Scan for the cell matching the given text and deliver its [x, y] coordinate at center. 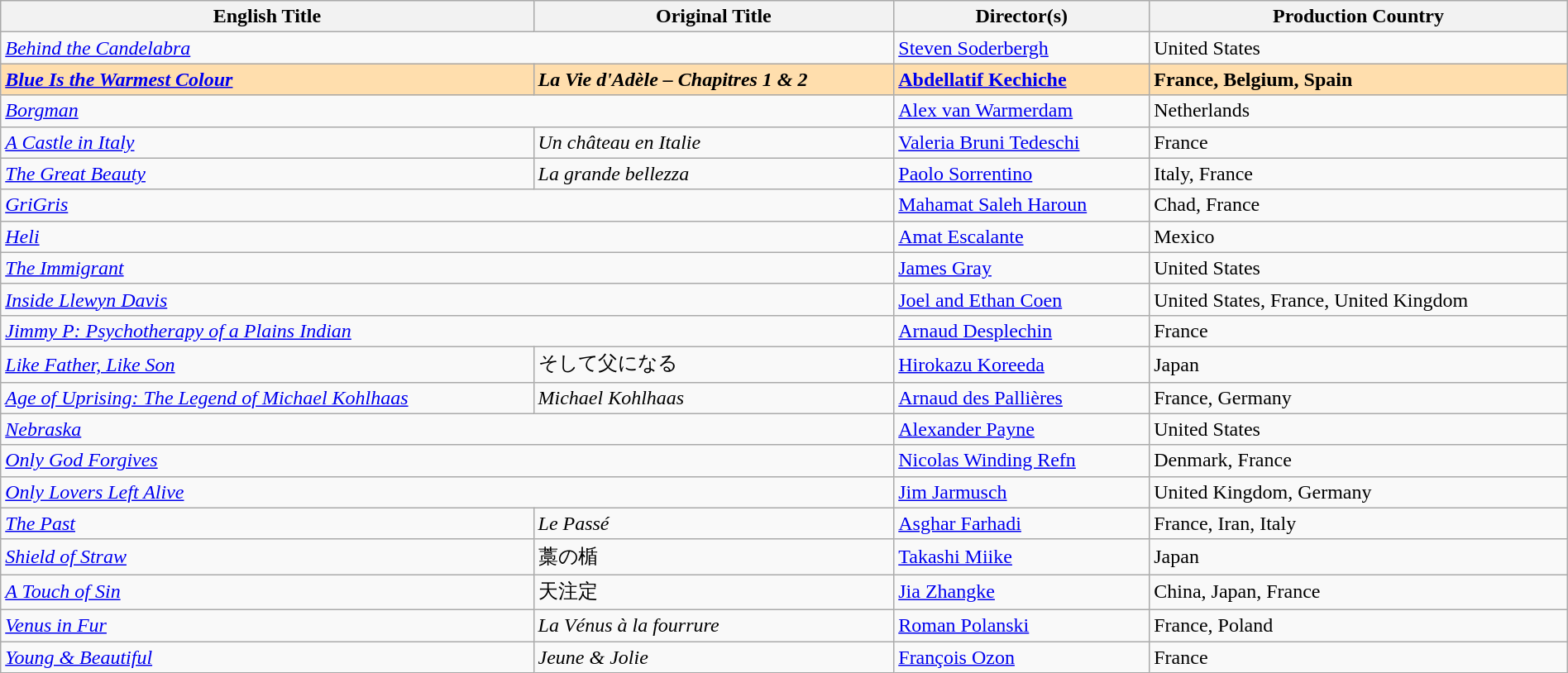
France, Iran, Italy [1359, 523]
Inside Llewyn Davis [447, 299]
Alexander Payne [1022, 429]
Michael Kohlhaas [714, 398]
A Touch of Sin [267, 592]
Abdellatif Kechiche [1022, 79]
Paolo Sorrentino [1022, 174]
Shield of Straw [267, 557]
Takashi Miike [1022, 557]
GriGris [447, 205]
Mahamat Saleh Haroun [1022, 205]
Only God Forgives [447, 461]
Jim Jarmusch [1022, 492]
Production Country [1359, 17]
United Kingdom, Germany [1359, 492]
Denmark, France [1359, 461]
La Vie d'Adèle – Chapitres 1 & 2 [714, 79]
Blue Is the Warmest Colour [267, 79]
The Great Beauty [267, 174]
Behind the Candelabra [447, 48]
Nebraska [447, 429]
Italy, France [1359, 174]
Chad, France [1359, 205]
The Past [267, 523]
France, Poland [1359, 625]
Like Father, Like Son [267, 364]
Heli [447, 236]
Netherlands [1359, 111]
Le Passé [714, 523]
Jeune & Jolie [714, 657]
Roman Polanski [1022, 625]
Original Title [714, 17]
François Ozon [1022, 657]
France, Belgium, Spain [1359, 79]
Asghar Farhadi [1022, 523]
Jimmy P: Psychotherapy of a Plains Indian [447, 331]
Venus in Fur [267, 625]
Director(s) [1022, 17]
Borgman [447, 111]
Arnaud des Pallières [1022, 398]
Arnaud Desplechin [1022, 331]
English Title [267, 17]
Mexico [1359, 236]
Jia Zhangke [1022, 592]
天注定 [714, 592]
Joel and Ethan Coen [1022, 299]
United States, France, United Kingdom [1359, 299]
Alex van Warmerdam [1022, 111]
La Vénus à la fourrure [714, 625]
China, Japan, France [1359, 592]
Steven Soderbergh [1022, 48]
Age of Uprising: The Legend of Michael Kohlhaas [267, 398]
A Castle in Italy [267, 142]
La grande bellezza [714, 174]
Only Lovers Left Alive [447, 492]
Young & Beautiful [267, 657]
Un château en Italie [714, 142]
France, Germany [1359, 398]
藁の楯 [714, 557]
Hirokazu Koreeda [1022, 364]
Valeria Bruni Tedeschi [1022, 142]
Nicolas Winding Refn [1022, 461]
James Gray [1022, 268]
The Immigrant [447, 268]
そして父になる [714, 364]
Amat Escalante [1022, 236]
